For the text-containing cell, return its midpoint in [x, y] coordinate format. 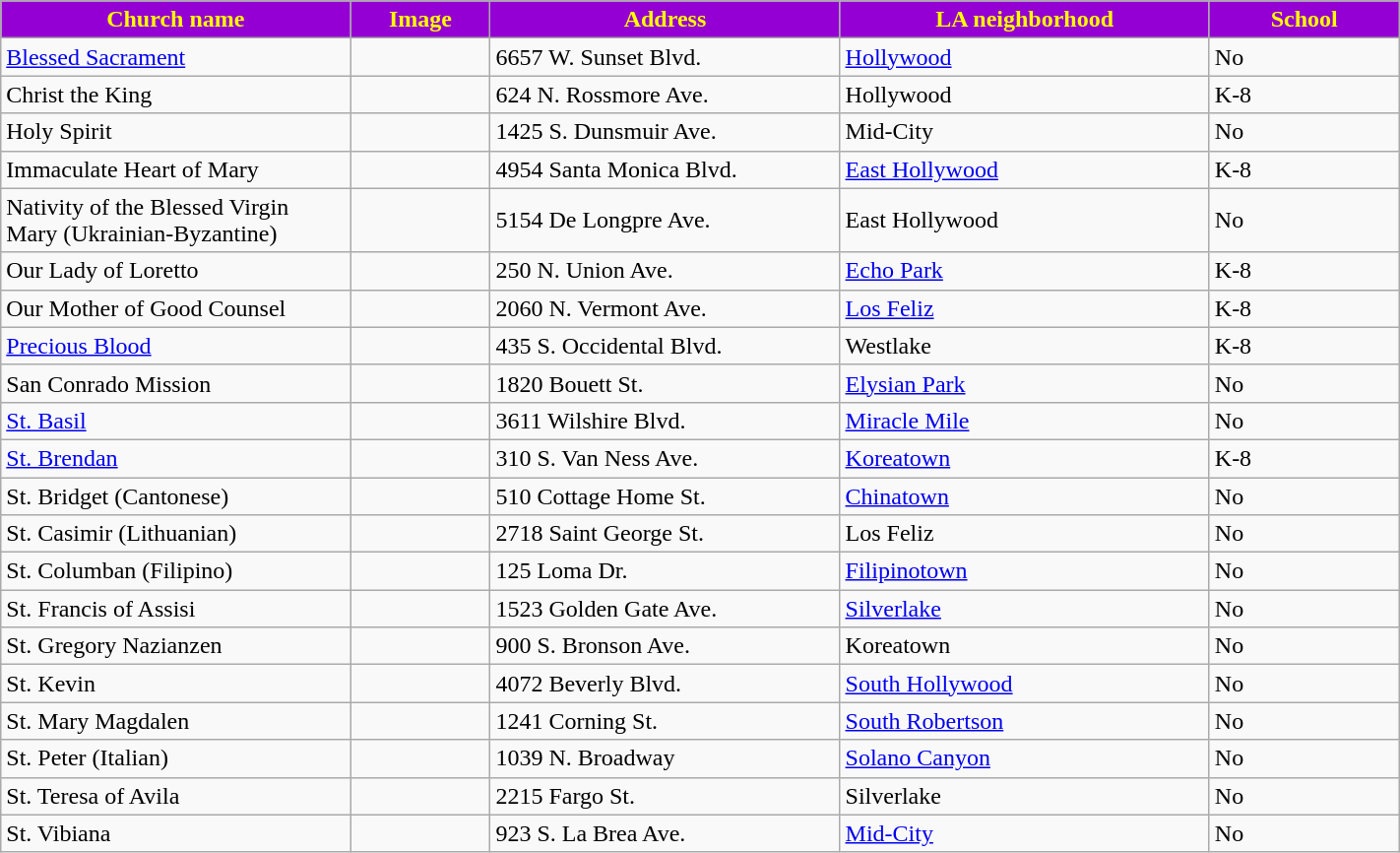
St. Peter (Italian) [175, 758]
1820 Bouett St. [666, 383]
4072 Beverly Blvd. [666, 684]
Our Mother of Good Counsel [175, 308]
Filipinotown [1024, 571]
South Hollywood [1024, 684]
St. Francis of Assisi [175, 609]
Image [420, 20]
St. Mary Magdalen [175, 721]
School [1304, 20]
St. Brendan [175, 458]
San Conrado Mission [175, 383]
St. Kevin [175, 684]
Holy Spirit [175, 132]
923 S. La Brea Ave. [666, 833]
Our Lady of Loretto [175, 271]
250 N. Union Ave. [666, 271]
Elysian Park [1024, 383]
900 S. Bronson Ave. [666, 646]
St. Teresa of Avila [175, 796]
2060 N. Vermont Ave. [666, 308]
624 N. Rossmore Ave. [666, 95]
1425 S. Dunsmuir Ave. [666, 132]
6657 W. Sunset Blvd. [666, 57]
5154 De Longpre Ave. [666, 221]
Immaculate Heart of Mary [175, 169]
Miracle Mile [1024, 421]
Echo Park [1024, 271]
2718 Saint George St. [666, 534]
Solano Canyon [1024, 758]
2215 Fargo St. [666, 796]
Precious Blood [175, 346]
Westlake [1024, 346]
Christ the King [175, 95]
1241 Corning St. [666, 721]
South Robertson [1024, 721]
St. Gregory Nazianzen [175, 646]
St. Casimir (Lithuanian) [175, 534]
125 Loma Dr. [666, 571]
1039 N. Broadway [666, 758]
St. Basil [175, 421]
Nativity of the Blessed Virgin Mary (Ukrainian-Byzantine) [175, 221]
Blessed Sacrament [175, 57]
310 S. Van Ness Ave. [666, 458]
LA neighborhood [1024, 20]
3611 Wilshire Blvd. [666, 421]
4954 Santa Monica Blvd. [666, 169]
Address [666, 20]
St. Bridget (Cantonese) [175, 495]
Chinatown [1024, 495]
510 Cottage Home St. [666, 495]
Church name [175, 20]
1523 Golden Gate Ave. [666, 609]
435 S. Occidental Blvd. [666, 346]
St. Columban (Filipino) [175, 571]
St. Vibiana [175, 833]
